Output the [x, y] coordinate of the center of the cell containing the given text.  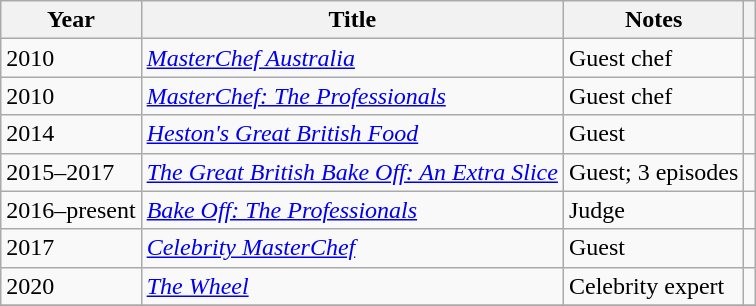
Notes [653, 20]
2014 [71, 134]
2020 [71, 286]
Celebrity expert [653, 286]
Bake Off: The Professionals [352, 210]
Judge [653, 210]
2015–2017 [71, 172]
2017 [71, 248]
MasterChef Australia [352, 58]
The Wheel [352, 286]
MasterChef: The Professionals [352, 96]
Heston's Great British Food [352, 134]
Title [352, 20]
Year [71, 20]
The Great British Bake Off: An Extra Slice [352, 172]
Guest; 3 episodes [653, 172]
Celebrity MasterChef [352, 248]
2016–present [71, 210]
